Output the [x, y] coordinate of the center of the cell containing the given text.  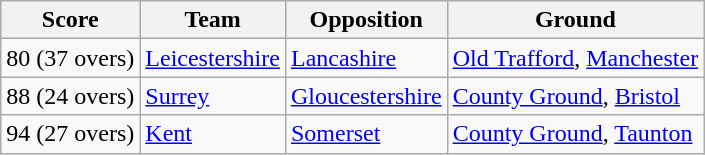
County Ground, Bristol [576, 96]
Leicestershire [213, 58]
Old Trafford, Manchester [576, 58]
Gloucestershire [366, 96]
94 (27 overs) [70, 134]
Opposition [366, 20]
Team [213, 20]
Score [70, 20]
Somerset [366, 134]
80 (37 overs) [70, 58]
County Ground, Taunton [576, 134]
Kent [213, 134]
Ground [576, 20]
88 (24 overs) [70, 96]
Surrey [213, 96]
Lancashire [366, 58]
